Identify which cell holds the provided text, then report its [X, Y] central coordinate. 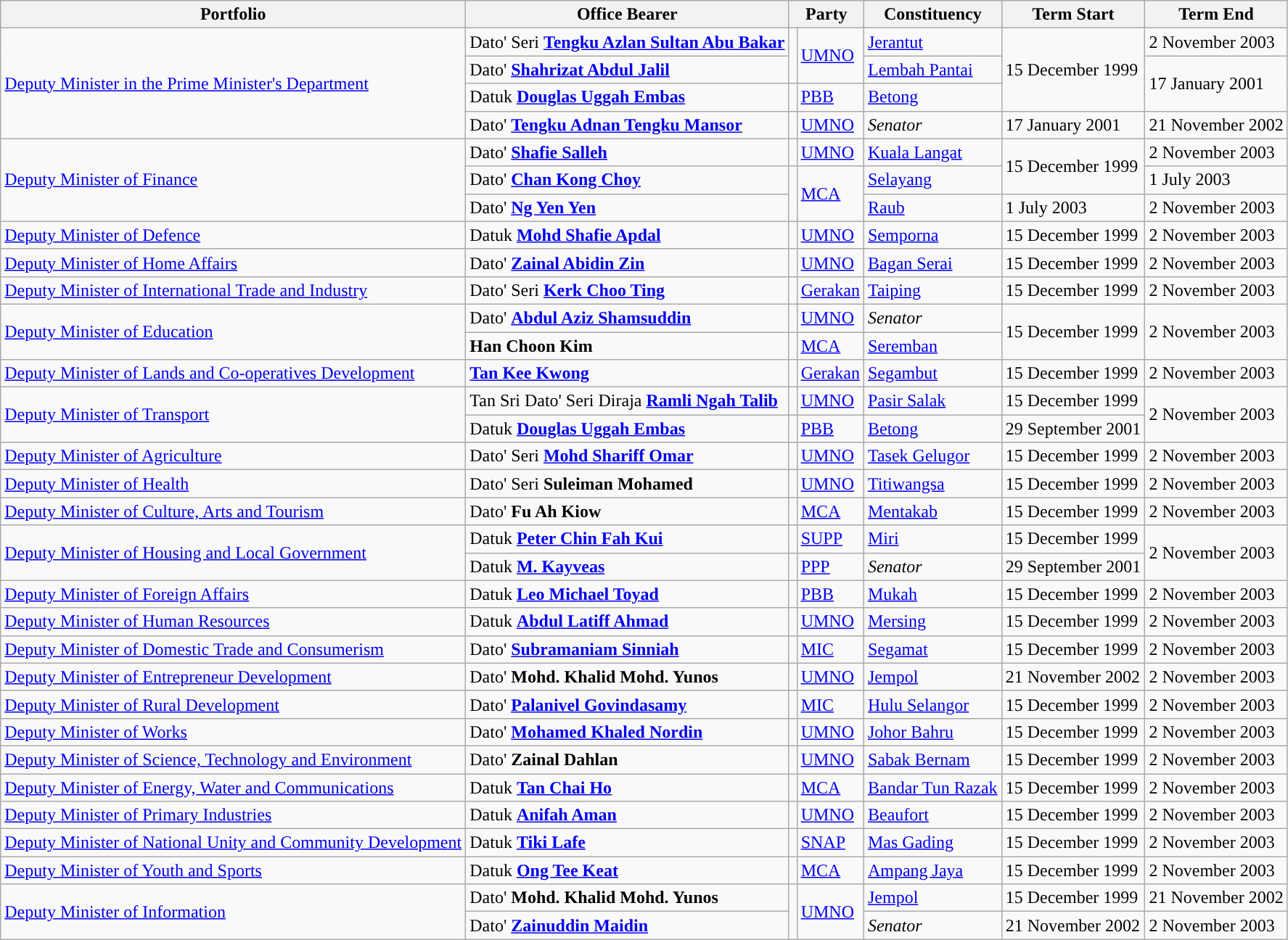
Bagan Serai [932, 263]
Segambut [932, 374]
Deputy Minister in the Prime Minister's Department [234, 83]
Deputy Minister of Education [234, 331]
SNAP [830, 843]
Office Bearer [627, 15]
Term Start [1073, 15]
PPP [830, 566]
Datuk M. Kayveas [627, 566]
Dato' Seri Mohd Shariff Omar [627, 456]
Dato' Zainal Abidin Zin [627, 263]
Deputy Minister of International Trade and Industry [234, 290]
Dato' Tengku Adnan Tengku Mansor [627, 125]
Deputy Minister of Health [234, 484]
Deputy Minister of Foreign Affairs [234, 594]
Segamat [932, 649]
Dato' Mohamed Khaled Nordin [627, 732]
Dato' Seri Tengku Azlan Sultan Abu Bakar [627, 42]
Deputy Minister of Agriculture [234, 456]
Deputy Minister of Rural Development [234, 704]
Dato' Zainal Dahlan [627, 759]
Deputy Minister of Domestic Trade and Consumerism [234, 649]
Deputy Minister of Culture, Arts and Tourism [234, 511]
Deputy Minister of National Unity and Community Development [234, 843]
Dato' Palanivel Govindasamy [627, 704]
Datuk Abdul Latiff Ahmad [627, 622]
Deputy Minister of Energy, Water and Communications [234, 787]
Dato' Shafie Salleh [627, 152]
Dato' Ng Yen Yen [627, 207]
Kuala Langat [932, 152]
Dato' Seri Suleiman Mohamed [627, 484]
Datuk Peter Chin Fah Kui [627, 539]
Tan Sri Dato' Seri Diraja Ramli Ngah Talib [627, 401]
Deputy Minister of Entrepreneur Development [234, 677]
Mas Gading [932, 843]
Datuk Tiki Lafe [627, 843]
Constituency [932, 15]
Han Choon Kim [627, 346]
Term End [1216, 15]
Mersing [932, 622]
Dato' Seri Kerk Choo Ting [627, 290]
Beaufort [932, 815]
Deputy Minister of Information [234, 912]
Tan Kee Kwong [627, 374]
Portfolio [234, 15]
Deputy Minister of Human Resources [234, 622]
Hulu Selangor [932, 704]
Deputy Minister of Transport [234, 415]
Dato' Chan Kong Choy [627, 180]
Selayang [932, 180]
Datuk Leo Michael Toyad [627, 594]
Lembah Pantai [932, 70]
Mukah [932, 594]
Ampang Jaya [932, 870]
Deputy Minister of Science, Technology and Environment [234, 759]
Johor Bahru [932, 732]
Deputy Minister of Housing and Local Government [234, 553]
Miri [932, 539]
Datuk Anifah Aman [627, 815]
Jerantut [932, 42]
Pasir Salak [932, 401]
Raub [932, 207]
Deputy Minister of Defence [234, 235]
Deputy Minister of Home Affairs [234, 263]
Taiping [932, 290]
Party [826, 15]
Titiwangsa [932, 484]
Dato' Abdul Aziz Shamsuddin [627, 318]
Datuk Ong Tee Keat [627, 870]
Deputy Minister of Finance [234, 180]
Dato' Fu Ah Kiow [627, 511]
Bandar Tun Razak [932, 787]
Dato' Zainuddin Maidin [627, 925]
SUPP [830, 539]
Datuk Tan Chai Ho [627, 787]
Deputy Minister of Primary Industries [234, 815]
Deputy Minister of Youth and Sports [234, 870]
Tasek Gelugor [932, 456]
Mentakab [932, 511]
Sabak Bernam [932, 759]
Semporna [932, 235]
Seremban [932, 346]
Deputy Minister of Works [234, 732]
Dato' Subramaniam Sinniah [627, 649]
Datuk Mohd Shafie Apdal [627, 235]
Deputy Minister of Lands and Co-operatives Development [234, 374]
Dato' Shahrizat Abdul Jalil [627, 70]
